Identify which cell holds the provided text, then report its (X, Y) central coordinate. 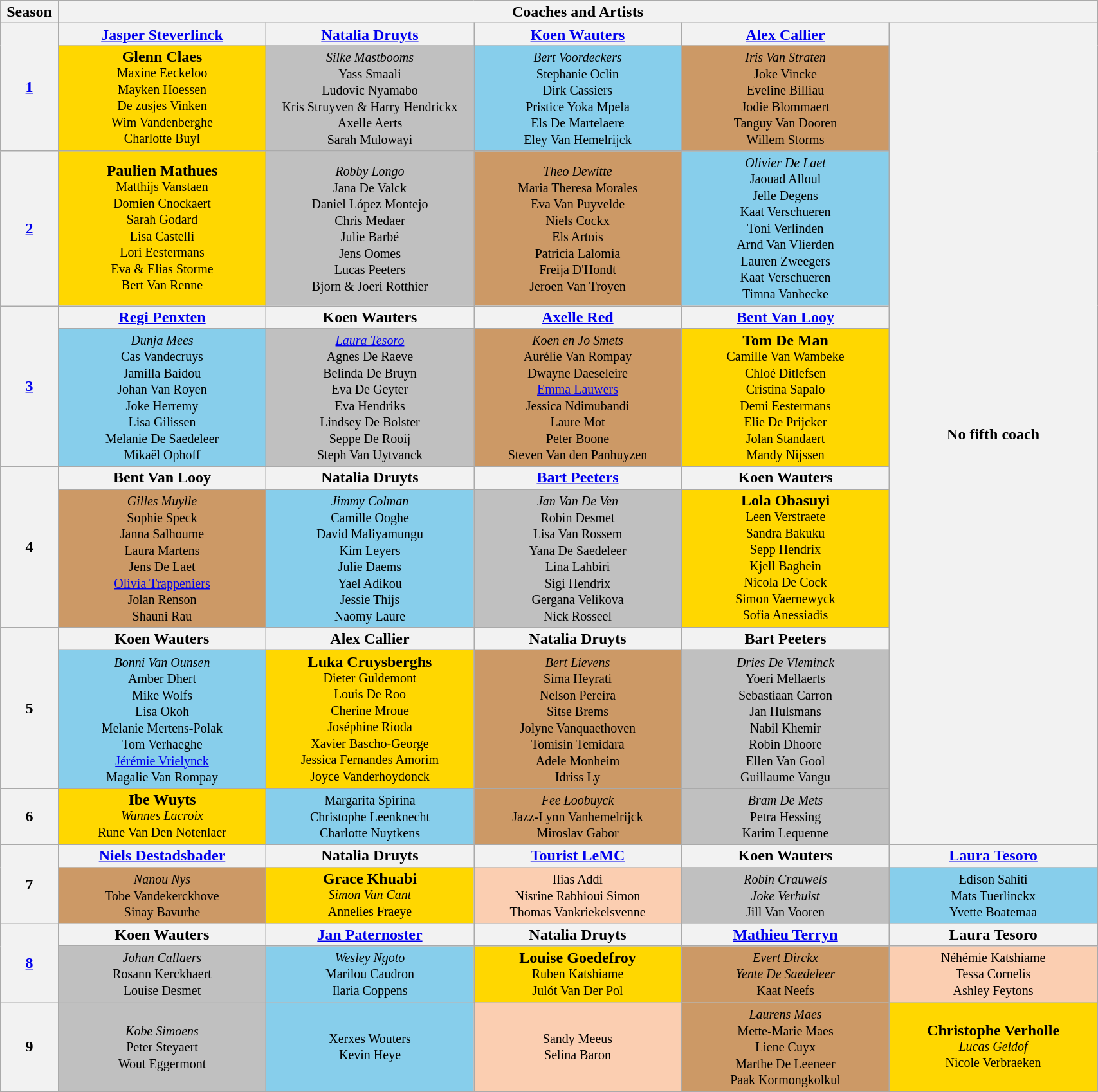
Louise GoedefroyRuben KatshiameJulót Van Der Pol (578, 974)
Sandy MeeusSelina Baron (578, 1047)
Laura TesoroAgnes De RaeveBelinda De BruynEva De GeyterEva HendriksLindsey De BolsterSeppe De RooijSteph Van Uytvanck (369, 397)
Coaches and Artists (578, 12)
Jan Paternoster (369, 935)
Bonni Van OunsenAmber DhertMike WolfsLisa OkohMelanie Mertens-PolakTom VerhaegheJérémie VrielynckMagalie Van Rompay (162, 719)
Margarita SpirinaChristophe LeenknechtCharlotte Nuytkens (369, 817)
9 (30, 1047)
Axelle Red (578, 318)
Xerxes WoutersKevin Heye (369, 1047)
Wesley NgotoMarilou CaudronIlaria Coppens (369, 974)
Nanou NysTobe VandekerckhoveSinay Bavurhe (162, 895)
Paulien MathuesMatthijs VanstaenDomien CnockaertSarah GodardLisa CastelliLori EestermansEva & Elias StormeBert Van Renne (162, 229)
Lola ObasuyiLeen VerstraeteSandra BakukuSepp HendrixKjell BagheinNicola De CockSimon VaernewyckSofia Anessiadis (786, 558)
Kobe SimoensPeter SteyaertWout Eggermont (162, 1047)
5 (30, 708)
Laurens MaesMette-Marie MaesLiene CuyxMarthe De LeeneerPaak Kormongkolkul (786, 1047)
Koen en Jo SmetsAurélie Van RompayDwayne DaeseleireEmma LauwersJessica NdimubandiLaure MotPeter BooneSteven Van den Panhuyzen (578, 397)
Dunja MeesCas VandecruysJamilla BaidouJohan Van RoyenJoke HerremyLisa GilissenMelanie De SaedeleerMikaël Ophoff (162, 397)
Silke MastboomsYass SmaaliLudovic NyamaboKris Struyven & Harry HendrickxAxelle AertsSarah Mulowayi (369, 98)
2 (30, 229)
Luka CruysberghsDieter GuldemontLouis De RooCherine MroueJoséphine RiodaXavier Bascho-GeorgeJessica Fernandes AmorimJoyce Vanderhoydonck (369, 719)
Olivier De LaetJaouad AlloulJelle DegensKaat VerschuerenToni VerlindenArnd Van VlierdenLauren ZweegersKaat VerschuerenTimna Vanhecke (786, 229)
Néhémie KatshiameTessa CornelisAshley Feytons (993, 974)
Jan Van De VenRobin DesmetLisa Van RossemYana De SaedeleerLina LahbiriSigi HendrixGergana VelikovaNick Rosseel (578, 558)
Gilles MuylleSophie SpeckJanna SalhoumeLaura MartensJens De LaetOlivia TrappeniersJolan RensonShauni Rau (162, 558)
Evert DirckxYente De SaedeleerKaat Neefs (786, 974)
Dries De VleminckYoeri MellaertsSebastiaan CarronJan HulsmansNabil KhemirRobin DhooreEllen Van GoolGuillaume Vangu (786, 719)
Niels Destadsbader (162, 855)
1 (30, 87)
Iris Van StratenJoke VinckeEveline BilliauJodie BlommaertTanguy Van DoorenWillem Storms (786, 98)
Ibe WuytsWannes LacroixRune Van Den Notenlaer (162, 817)
Glenn ClaesMaxine EeckelooMayken HoessenDe zusjes VinkenWim VandenbergheCharlotte Buyl (162, 98)
Grace KhuabiSimon Van CantAnnelies Fraeye (369, 895)
Fee LoobuyckJazz-Lynn VanhemelrijckMiroslav Gabor (578, 817)
Edison SahitiMats TuerlinckxYvette Boatemaa (993, 895)
8 (30, 963)
Jimmy ColmanCamille OogheDavid MaliyamunguKim LeyersJulie DaemsYael AdikouJessie ThijsNaomy Laure (369, 558)
No fifth coach (993, 434)
Ilias AddiNisrine Rabhioui SimonThomas Vankriekelsvenne (578, 895)
Mathieu Terryn (786, 935)
3 (30, 387)
Bert LievensSima HeyratiNelson PereiraSitse BremsJolyne VanquaethovenTomisin TemidaraAdele MonheimIdriss Ly (578, 719)
Robin CrauwelsJoke VerhulstJill Van Vooren (786, 895)
Season (30, 12)
Christophe VerholleLucas GeldofNicole Verbraeken (993, 1047)
Bert VoordeckersStephanie OclinDirk CassiersPristice Yoka MpelaEls De MartelaereEley Van Hemelrijck (578, 98)
4 (30, 547)
Tourist LeMC (578, 855)
Bram De MetsPetra HessingKarim Lequenne (786, 817)
Robby LongoJana De ValckDaniel López MontejoChris MedaerJulie BarbéJens OomesLucas PeetersBjorn & Joeri Rotthier (369, 229)
Tom De ManCamille Van WambekeChloé DitlefsenCristina SapaloDemi EestermansElie De PrijckerJolan StandaertMandy Nijssen (786, 397)
Jasper Steverlinck (162, 35)
7 (30, 884)
Regi Penxten (162, 318)
Johan CallaersRosann KerckhaertLouise Desmet (162, 974)
Theo DewitteMaria Theresa MoralesEva Van PuyveldeNiels CockxEls ArtoisPatricia LalomiaFreija D'HondtJeroen Van Troyen (578, 229)
6 (30, 817)
